Find where the given text appears and provide that cell's center as [x, y] coordinate. 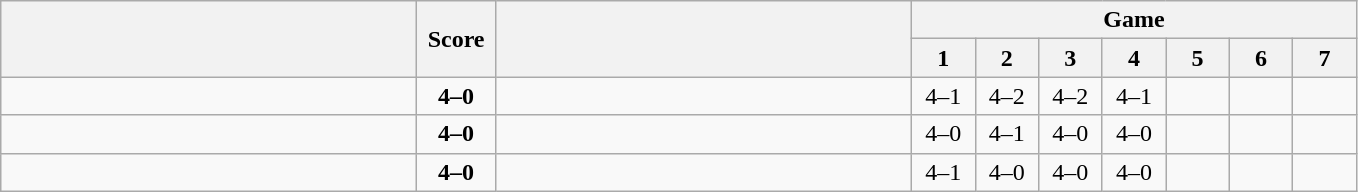
3 [1071, 58]
4 [1134, 58]
7 [1325, 58]
Game [1134, 20]
6 [1261, 58]
Score [456, 39]
1 [943, 58]
2 [1007, 58]
5 [1198, 58]
